Determine the [X, Y] coordinate at the center of the cell enclosing the given text.  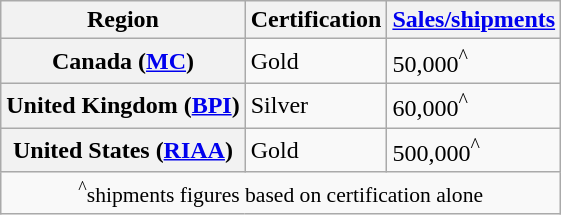
Canada (MC) [123, 62]
United Kingdom (BPI) [123, 106]
Sales/shipments [474, 20]
500,000^ [474, 150]
^shipments figures based on certification alone [281, 192]
Region [123, 20]
Certification [316, 20]
Silver [316, 106]
United States (RIAA) [123, 150]
60,000^ [474, 106]
50,000^ [474, 62]
